Capture the cell that displays the provided text and extract its (x, y) central coordinate. 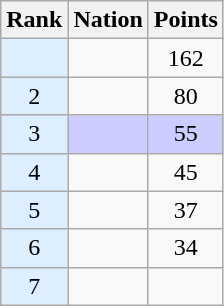
34 (186, 248)
6 (34, 248)
80 (186, 96)
2 (34, 96)
Points (186, 20)
45 (186, 172)
162 (186, 58)
5 (34, 210)
Rank (34, 20)
37 (186, 210)
7 (34, 286)
4 (34, 172)
55 (186, 134)
3 (34, 134)
Nation (108, 20)
